Extract the (x, y) coordinate from the center of the cell holding the provided text.  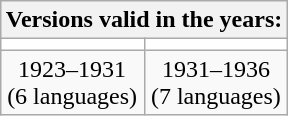
Versions valid in the years: (144, 20)
1923–1931(6 languages) (72, 82)
1931–1936(7 languages) (216, 82)
